Locate the cell with the specified text and output its [x, y] center coordinate. 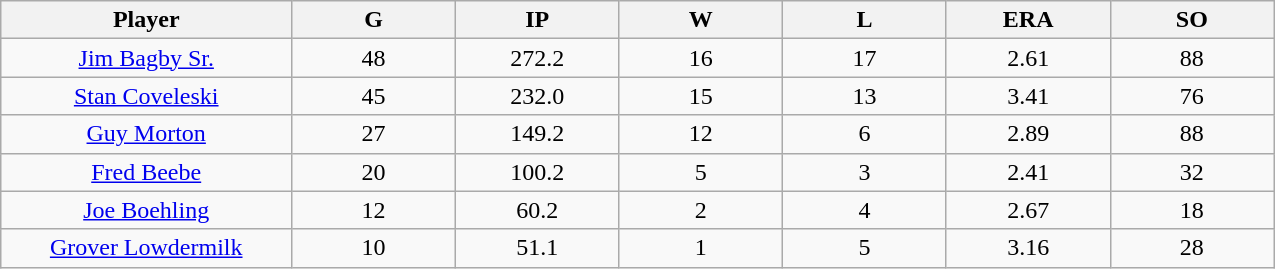
1 [701, 248]
13 [865, 96]
Jim Bagby Sr. [146, 58]
2.41 [1028, 172]
2 [701, 210]
Player [146, 20]
L [865, 20]
3 [865, 172]
15 [701, 96]
16 [701, 58]
10 [374, 248]
4 [865, 210]
232.0 [537, 96]
3.16 [1028, 248]
28 [1192, 248]
Grover Lowdermilk [146, 248]
W [701, 20]
45 [374, 96]
G [374, 20]
3.41 [1028, 96]
2.67 [1028, 210]
Stan Coveleski [146, 96]
48 [374, 58]
272.2 [537, 58]
2.61 [1028, 58]
149.2 [537, 134]
27 [374, 134]
Guy Morton [146, 134]
76 [1192, 96]
100.2 [537, 172]
6 [865, 134]
51.1 [537, 248]
2.89 [1028, 134]
60.2 [537, 210]
32 [1192, 172]
IP [537, 20]
18 [1192, 210]
17 [865, 58]
Fred Beebe [146, 172]
20 [374, 172]
SO [1192, 20]
Joe Boehling [146, 210]
ERA [1028, 20]
